Find where the given text appears and provide that cell's center as (X, Y) coordinate. 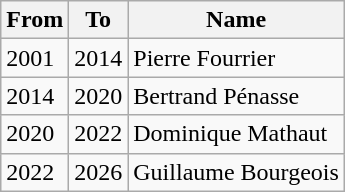
Name (236, 20)
Dominique Mathaut (236, 134)
Bertrand Pénasse (236, 96)
From (35, 20)
2026 (98, 172)
Guillaume Bourgeois (236, 172)
To (98, 20)
Pierre Fourrier (236, 58)
2001 (35, 58)
